Search for the cell housing the specified text and yield its [X, Y] center coordinate. 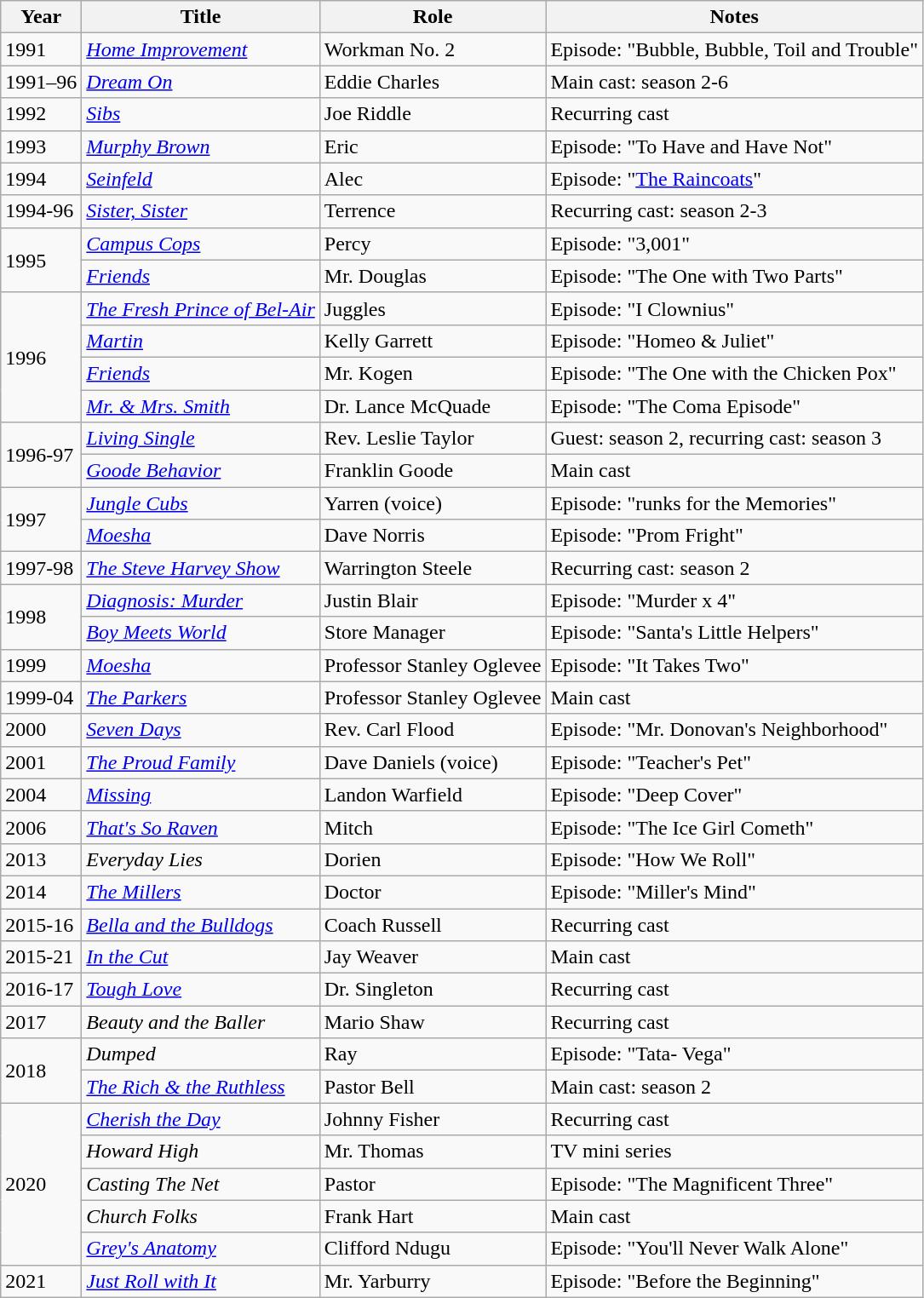
1991–96 [41, 82]
Mr. & Mrs. Smith [201, 406]
The Rich & the Ruthless [201, 1087]
Frank Hart [433, 1216]
Martin [201, 341]
Episode: "Miller's Mind" [734, 892]
Episode: "Murder x 4" [734, 600]
Workman No. 2 [433, 49]
The Parkers [201, 698]
Diagnosis: Murder [201, 600]
Year [41, 17]
Episode: "Bubble, Bubble, Toil and Trouble" [734, 49]
Alec [433, 179]
Juggles [433, 308]
Mitch [433, 827]
Episode: "I Clownius" [734, 308]
Rev. Carl Flood [433, 730]
Episode: "The Magnificent Three" [734, 1184]
Pastor Bell [433, 1087]
Dr. Singleton [433, 990]
1998 [41, 617]
Eddie Charles [433, 82]
Home Improvement [201, 49]
Episode: "Before the Beginning" [734, 1281]
Mr. Douglas [433, 276]
1993 [41, 146]
1996 [41, 357]
Dorien [433, 859]
Role [433, 17]
Goode Behavior [201, 471]
Episode: "Mr. Donovan's Neighborhood" [734, 730]
Doctor [433, 892]
1997-98 [41, 568]
Episode: "How We Roll" [734, 859]
Missing [201, 795]
2013 [41, 859]
1996-97 [41, 455]
Just Roll with It [201, 1281]
Campus Cops [201, 244]
2014 [41, 892]
Terrence [433, 211]
Ray [433, 1054]
In the Cut [201, 957]
Howard High [201, 1152]
Episode: "Tata- Vega" [734, 1054]
Seinfeld [201, 179]
That's So Raven [201, 827]
Rev. Leslie Taylor [433, 439]
Notes [734, 17]
Johnny Fisher [433, 1119]
Church Folks [201, 1216]
1997 [41, 520]
Episode: "runks for the Memories" [734, 503]
2004 [41, 795]
2017 [41, 1022]
Percy [433, 244]
Kelly Garrett [433, 341]
The Millers [201, 892]
Episode: "Prom Fright" [734, 536]
The Fresh Prince of Bel-Air [201, 308]
1992 [41, 114]
Casting The Net [201, 1184]
Tough Love [201, 990]
2006 [41, 827]
2021 [41, 1281]
Yarren (voice) [433, 503]
Episode: "The Coma Episode" [734, 406]
Bella and the Bulldogs [201, 924]
Recurring cast: season 2 [734, 568]
Living Single [201, 439]
2016-17 [41, 990]
Mr. Kogen [433, 373]
2020 [41, 1184]
1994-96 [41, 211]
1999-04 [41, 698]
Jay Weaver [433, 957]
Mario Shaw [433, 1022]
Mr. Thomas [433, 1152]
1999 [41, 665]
Dream On [201, 82]
Coach Russell [433, 924]
Dave Norris [433, 536]
Dave Daniels (voice) [433, 762]
Warrington Steele [433, 568]
Cherish the Day [201, 1119]
Eric [433, 146]
Episode: "The One with the Chicken Pox" [734, 373]
2015-21 [41, 957]
Franklin Goode [433, 471]
Episode: "Teacher's Pet" [734, 762]
Episode: "To Have and Have Not" [734, 146]
Clifford Ndugu [433, 1249]
Murphy Brown [201, 146]
Everyday Lies [201, 859]
1995 [41, 260]
Episode: "It Takes Two" [734, 665]
Dr. Lance McQuade [433, 406]
Recurring cast: season 2-3 [734, 211]
Guest: season 2, recurring cast: season 3 [734, 439]
2000 [41, 730]
Mr. Yarburry [433, 1281]
2015-16 [41, 924]
The Proud Family [201, 762]
Dumped [201, 1054]
Episode: "The One with Two Parts" [734, 276]
Main cast: season 2-6 [734, 82]
2018 [41, 1071]
Landon Warfield [433, 795]
The Steve Harvey Show [201, 568]
Episode: "3,001" [734, 244]
1991 [41, 49]
2001 [41, 762]
Sister, Sister [201, 211]
Beauty and the Baller [201, 1022]
Episode: "Deep Cover" [734, 795]
Seven Days [201, 730]
Boy Meets World [201, 633]
1994 [41, 179]
Justin Blair [433, 600]
Episode: "The Ice Girl Cometh" [734, 827]
Episode: "Homeo & Juliet" [734, 341]
Episode: "Santa's Little Helpers" [734, 633]
Episode: "You'll Never Walk Alone" [734, 1249]
Grey's Anatomy [201, 1249]
Main cast: season 2 [734, 1087]
Jungle Cubs [201, 503]
Store Manager [433, 633]
Sibs [201, 114]
Pastor [433, 1184]
Episode: "The Raincoats" [734, 179]
Joe Riddle [433, 114]
Title [201, 17]
TV mini series [734, 1152]
